From the cell containing the given text, extract its center point as (X, Y) coordinate. 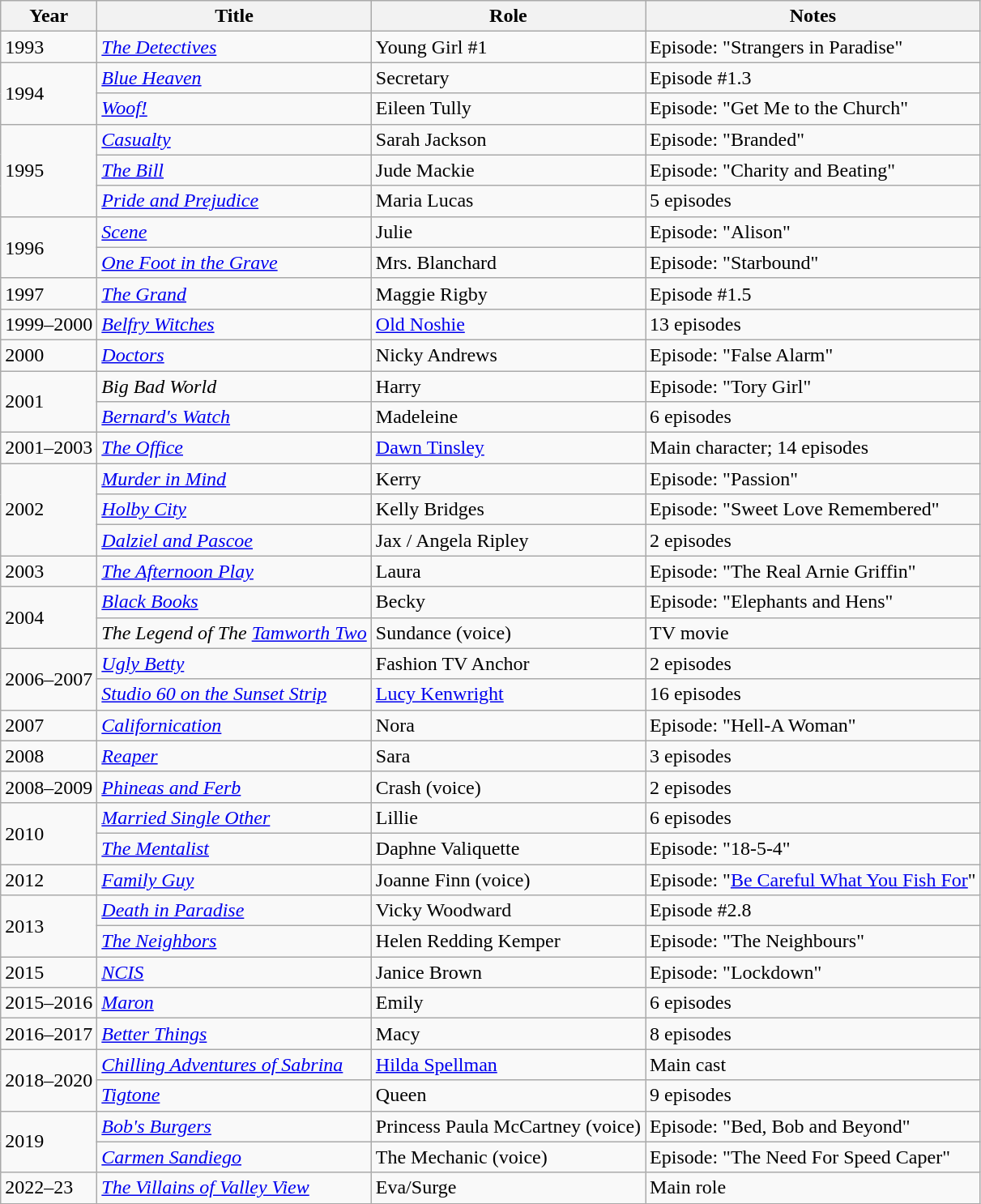
9 episodes (813, 1095)
Nora (508, 725)
The Afternoon Play (234, 571)
Becky (508, 602)
1996 (49, 247)
2000 (49, 355)
The Office (234, 448)
Young Girl #1 (508, 47)
The Detectives (234, 47)
Laura (508, 571)
2003 (49, 571)
16 episodes (813, 694)
Madeleine (508, 417)
Episode: "Elephants and Hens" (813, 602)
Episode: "The Real Arnie Griffin" (813, 571)
Episode: "The Need For Speed Caper" (813, 1157)
2001–2003 (49, 448)
The Grand (234, 293)
The Villains of Valley View (234, 1188)
Secretary (508, 78)
Studio 60 on the Sunset Strip (234, 694)
2002 (49, 510)
Episode: "18-5-4" (813, 848)
Belfry Witches (234, 324)
Sarah Jackson (508, 139)
Episode: "The Neighbours" (813, 941)
1994 (49, 93)
Main cast (813, 1065)
Sara (508, 756)
1993 (49, 47)
Title (234, 16)
Bernard's Watch (234, 417)
Main character; 14 episodes (813, 448)
1995 (49, 170)
Daphne Valiquette (508, 848)
2004 (49, 617)
Murder in Mind (234, 479)
Episode: "Charity and Beating" (813, 170)
Main role (813, 1188)
Episode: "Tory Girl" (813, 386)
Doctors (234, 355)
Casualty (234, 139)
2022–23 (49, 1188)
2008–2009 (49, 787)
One Foot in the Grave (234, 263)
Episode: "Lockdown" (813, 972)
Episode: "Be Careful What You Fish For" (813, 879)
Vicky Woodward (508, 911)
Nicky Andrews (508, 355)
Woof! (234, 109)
Notes (813, 16)
Episode: "Sweet Love Remembered" (813, 510)
The Neighbors (234, 941)
Mrs. Blanchard (508, 263)
Kelly Bridges (508, 510)
Emily (508, 1003)
Harry (508, 386)
Janice Brown (508, 972)
The Mentalist (234, 848)
Eva/Surge (508, 1188)
Princess Paula McCartney (voice) (508, 1126)
Old Noshie (508, 324)
Episode: "Alison" (813, 232)
Lucy Kenwright (508, 694)
Episode #1.3 (813, 78)
Married Single Other (234, 818)
2018–2020 (49, 1080)
The Mechanic (voice) (508, 1157)
Role (508, 16)
Queen (508, 1095)
Macy (508, 1034)
Episode #2.8 (813, 911)
Joanne Finn (voice) (508, 879)
2019 (49, 1142)
13 episodes (813, 324)
1999–2000 (49, 324)
2008 (49, 756)
Blue Heaven (234, 78)
Pride and Prejudice (234, 201)
Dalziel and Pascoe (234, 540)
Phineas and Ferb (234, 787)
Kerry (508, 479)
Black Books (234, 602)
Episode: "Passion" (813, 479)
TV movie (813, 633)
The Legend of The Tamworth Two (234, 633)
Dawn Tinsley (508, 448)
Episode #1.5 (813, 293)
8 episodes (813, 1034)
Helen Redding Kemper (508, 941)
Episode: "Get Me to the Church" (813, 109)
Scene (234, 232)
Crash (voice) (508, 787)
2013 (49, 926)
Episode: "Starbound" (813, 263)
2015 (49, 972)
2016–2017 (49, 1034)
Death in Paradise (234, 911)
Bob's Burgers (234, 1126)
Maria Lucas (508, 201)
Californication (234, 725)
Lillie (508, 818)
Maggie Rigby (508, 293)
Better Things (234, 1034)
Hilda Spellman (508, 1065)
1997 (49, 293)
Episode: "Hell-A Woman" (813, 725)
Holby City (234, 510)
2007 (49, 725)
Episode: "False Alarm" (813, 355)
5 episodes (813, 201)
Maron (234, 1003)
3 episodes (813, 756)
Episode: "Branded" (813, 139)
Jax / Angela Ripley (508, 540)
2015–2016 (49, 1003)
Episode: "Strangers in Paradise" (813, 47)
Fashion TV Anchor (508, 664)
Reaper (234, 756)
Sundance (voice) (508, 633)
2006–2007 (49, 679)
Ugly Betty (234, 664)
NCIS (234, 972)
Episode: "Bed, Bob and Beyond" (813, 1126)
2010 (49, 833)
Tigtone (234, 1095)
Eileen Tully (508, 109)
Year (49, 16)
Big Bad World (234, 386)
Julie (508, 232)
2001 (49, 402)
Family Guy (234, 879)
The Bill (234, 170)
Carmen Sandiego (234, 1157)
Chilling Adventures of Sabrina (234, 1065)
Jude Mackie (508, 170)
2012 (49, 879)
